For the text-containing cell, return its midpoint in (x, y) coordinate format. 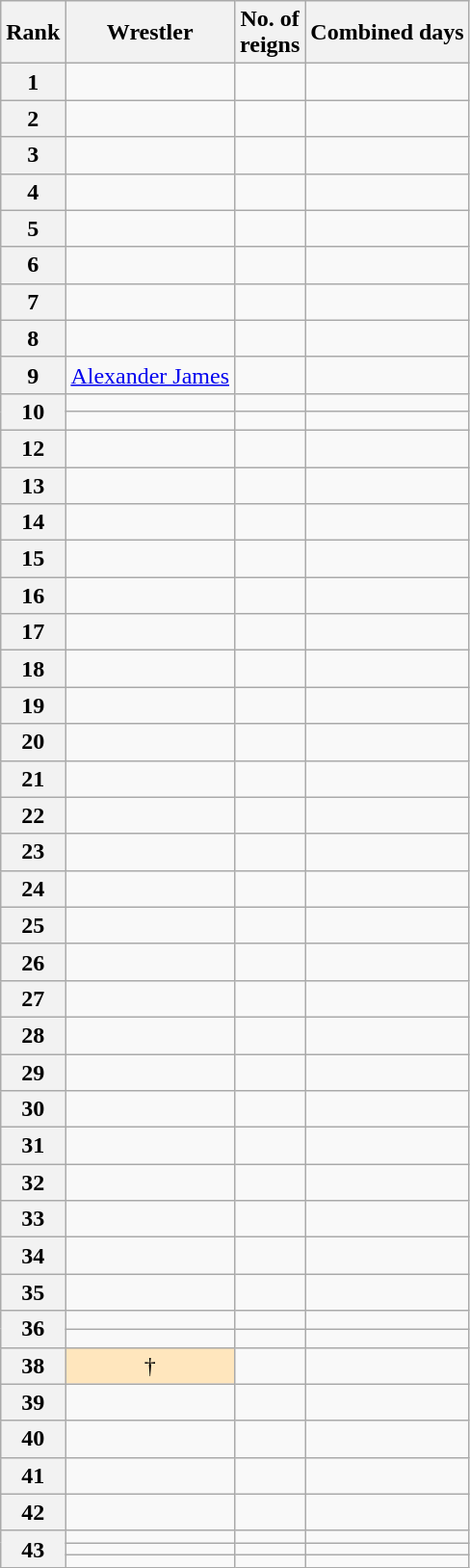
15 (33, 559)
28 (33, 1035)
Alexander James (150, 375)
23 (33, 852)
40 (33, 1439)
Combined days (387, 33)
41 (33, 1475)
35 (33, 1292)
22 (33, 815)
39 (33, 1402)
5 (33, 228)
21 (33, 779)
26 (33, 962)
34 (33, 1256)
No. ofreigns (270, 33)
18 (33, 669)
33 (33, 1219)
10 (33, 412)
29 (33, 1073)
9 (33, 375)
42 (33, 1512)
Wrestler (150, 33)
† (150, 1366)
30 (33, 1109)
19 (33, 705)
14 (33, 522)
3 (33, 155)
24 (33, 889)
20 (33, 742)
36 (33, 1329)
6 (33, 265)
8 (33, 338)
12 (33, 448)
2 (33, 119)
43 (33, 1549)
27 (33, 998)
17 (33, 632)
32 (33, 1183)
Rank (33, 33)
7 (33, 302)
1 (33, 82)
13 (33, 485)
31 (33, 1146)
38 (33, 1366)
16 (33, 596)
25 (33, 925)
4 (33, 192)
